Provide the [X, Y] coordinate of the cell's center where the given text is located.  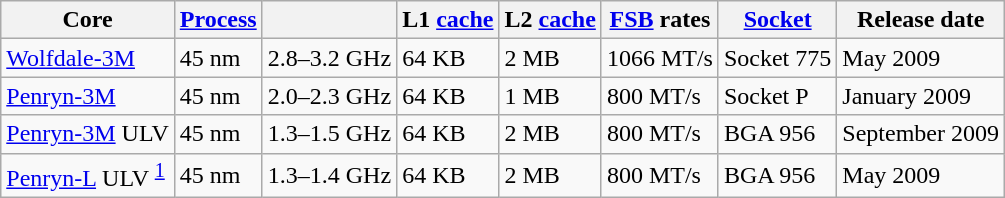
Penryn-3M ULV [88, 134]
1.3–1.4 GHz [329, 176]
2.0–2.3 GHz [329, 96]
2.8–3.2 GHz [329, 58]
Socket 775 [777, 58]
Penryn-3M [88, 96]
1.3–1.5 GHz [329, 134]
September 2009 [921, 134]
FSB rates [660, 20]
1066 MT/s [660, 58]
Process [218, 20]
Core [88, 20]
January 2009 [921, 96]
Penryn-L ULV 1 [88, 176]
L1 cache [448, 20]
1 MB [550, 96]
L2 cache [550, 20]
Socket P [777, 96]
Release date [921, 20]
Wolfdale-3M [88, 58]
Socket [777, 20]
